Search for the cell housing the specified text and yield its (X, Y) center coordinate. 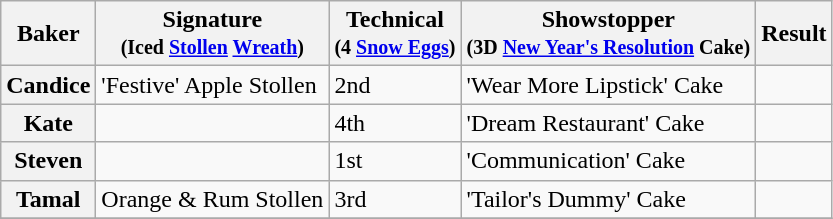
Signature(Iced Stollen Wreath) (212, 34)
'Dream Restaurant' Cake (608, 123)
'Communication' Cake (608, 161)
Orange & Rum Stollen (212, 199)
'Tailor's Dummy' Cake (608, 199)
'Wear More Lipstick' Cake (608, 85)
Baker (48, 34)
3rd (395, 199)
Showstopper(3D New Year's Resolution Cake) (608, 34)
Technical(4 Snow Eggs) (395, 34)
Kate (48, 123)
Tamal (48, 199)
Result (794, 34)
Candice (48, 85)
4th (395, 123)
1st (395, 161)
2nd (395, 85)
'Festive' Apple Stollen (212, 85)
Steven (48, 161)
